Provide the [x, y] coordinate of the cell's center where the given text is located.  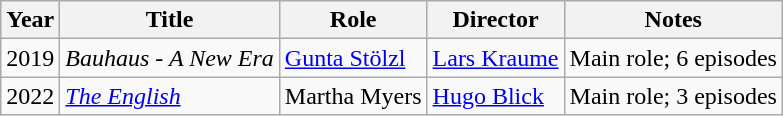
2019 [30, 58]
Director [496, 20]
2022 [30, 96]
Role [353, 20]
Main role; 3 episodes [673, 96]
Hugo Blick [496, 96]
Martha Myers [353, 96]
Gunta Stölzl [353, 58]
Notes [673, 20]
Lars Kraume [496, 58]
Main role; 6 episodes [673, 58]
Title [170, 20]
Year [30, 20]
The English [170, 96]
Bauhaus - A New Era [170, 58]
